Return the (x, y) coordinate for the center point of the cell that contains the specified text.  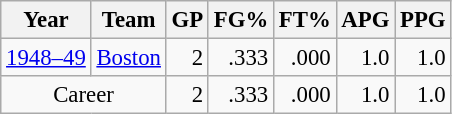
FG% (240, 20)
FT% (304, 20)
APG (366, 20)
PPG (423, 20)
Year (46, 20)
GP (187, 20)
Boston (128, 58)
Team (128, 20)
1948–49 (46, 58)
Career (84, 95)
